Scan for the cell matching the given text and deliver its [x, y] coordinate at center. 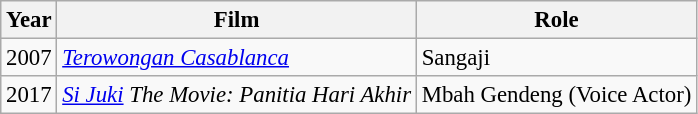
Year [29, 20]
2017 [29, 95]
Sangaji [556, 58]
Film [236, 20]
Si Juki The Movie: Panitia Hari Akhir [236, 95]
Mbah Gendeng (Voice Actor) [556, 95]
Terowongan Casablanca [236, 58]
2007 [29, 58]
Role [556, 20]
